Identify which cell holds the provided text, then report its [x, y] central coordinate. 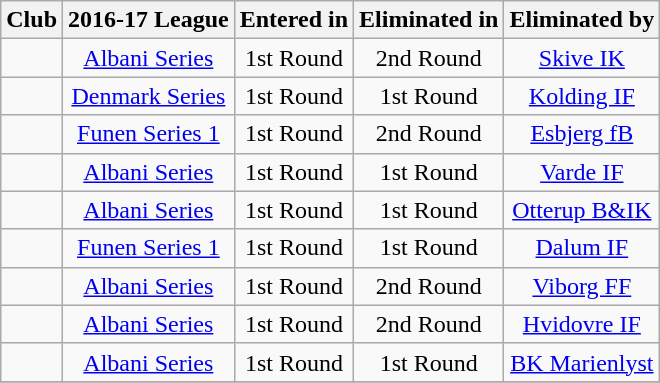
Eliminated in [429, 20]
Kolding IF [582, 96]
2016-17 League [149, 20]
Entered in [294, 20]
Skive IK [582, 58]
Hvidovre IF [582, 324]
Esbjerg fB [582, 134]
Otterup B&IK [582, 210]
Dalum IF [582, 248]
BK Marienlyst [582, 362]
Eliminated by [582, 20]
Varde IF [582, 172]
Denmark Series [149, 96]
Club [32, 20]
Viborg FF [582, 286]
